For the text-containing cell, return its midpoint in [x, y] coordinate format. 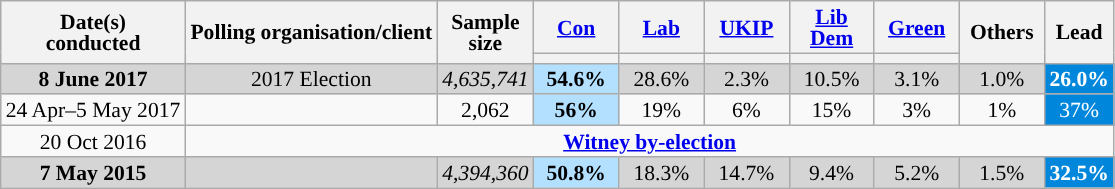
UKIP [746, 27]
Samplesize [485, 32]
1.5% [1002, 172]
7 May 2015 [94, 172]
37% [1078, 110]
14.7% [746, 172]
9.4% [832, 172]
Green [916, 27]
18.3% [662, 172]
1.0% [1002, 78]
4,394,360 [485, 172]
3.1% [916, 78]
2017 Election [311, 78]
3% [916, 110]
Lib Dem [832, 27]
19% [662, 110]
Con [576, 27]
8 June 2017 [94, 78]
32.5% [1078, 172]
1% [1002, 110]
54.6% [576, 78]
26.0% [1078, 78]
2,062 [485, 110]
24 Apr–5 May 2017 [94, 110]
Lab [662, 27]
Date(s)conducted [94, 32]
10.5% [832, 78]
Polling organisation/client [311, 32]
Lead [1078, 32]
20 Oct 2016 [94, 142]
56% [576, 110]
15% [832, 110]
Others [1002, 32]
28.6% [662, 78]
Witney by-election [649, 142]
4,635,741 [485, 78]
6% [746, 110]
2.3% [746, 78]
5.2% [916, 172]
50.8% [576, 172]
